From the cell containing the given text, extract its center point as [x, y] coordinate. 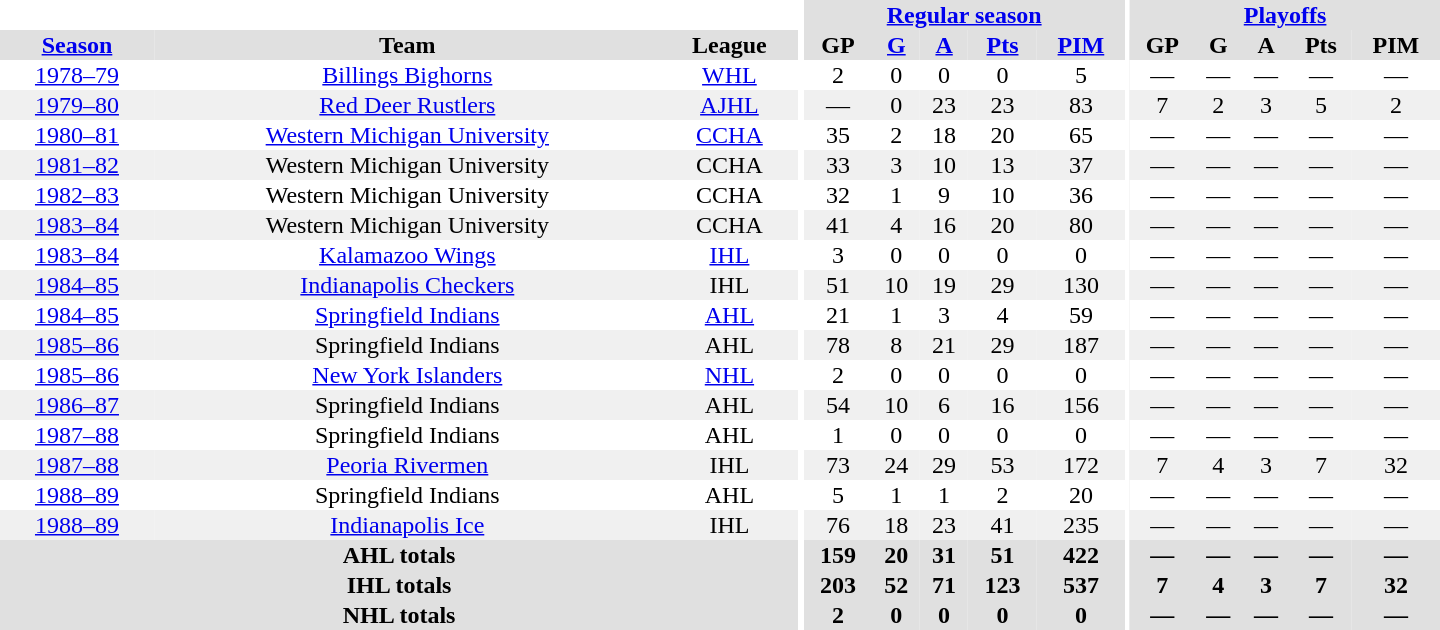
8 [896, 345]
Billings Bighorns [408, 75]
537 [1081, 585]
172 [1081, 465]
Kalamazoo Wings [408, 255]
52 [896, 585]
76 [838, 525]
83 [1081, 105]
Season [77, 45]
422 [1081, 555]
80 [1081, 225]
37 [1081, 165]
NHL totals [399, 615]
130 [1081, 285]
Indianapolis Ice [408, 525]
187 [1081, 345]
1979–80 [77, 105]
203 [838, 585]
AHL totals [399, 555]
59 [1081, 315]
NHL [730, 375]
54 [838, 405]
Red Deer Rustlers [408, 105]
WHL [730, 75]
Team [408, 45]
Regular season [964, 15]
35 [838, 135]
1978–79 [77, 75]
9 [944, 195]
73 [838, 465]
13 [1002, 165]
Indianapolis Checkers [408, 285]
31 [944, 555]
League [730, 45]
Playoffs [1285, 15]
235 [1081, 525]
1980–81 [77, 135]
53 [1002, 465]
159 [838, 555]
1981–82 [77, 165]
New York Islanders [408, 375]
Peoria Rivermen [408, 465]
1986–87 [77, 405]
IHL totals [399, 585]
19 [944, 285]
78 [838, 345]
156 [1081, 405]
65 [1081, 135]
6 [944, 405]
36 [1081, 195]
1982–83 [77, 195]
33 [838, 165]
71 [944, 585]
123 [1002, 585]
24 [896, 465]
AJHL [730, 105]
